Identify which cell holds the provided text, then report its (X, Y) central coordinate. 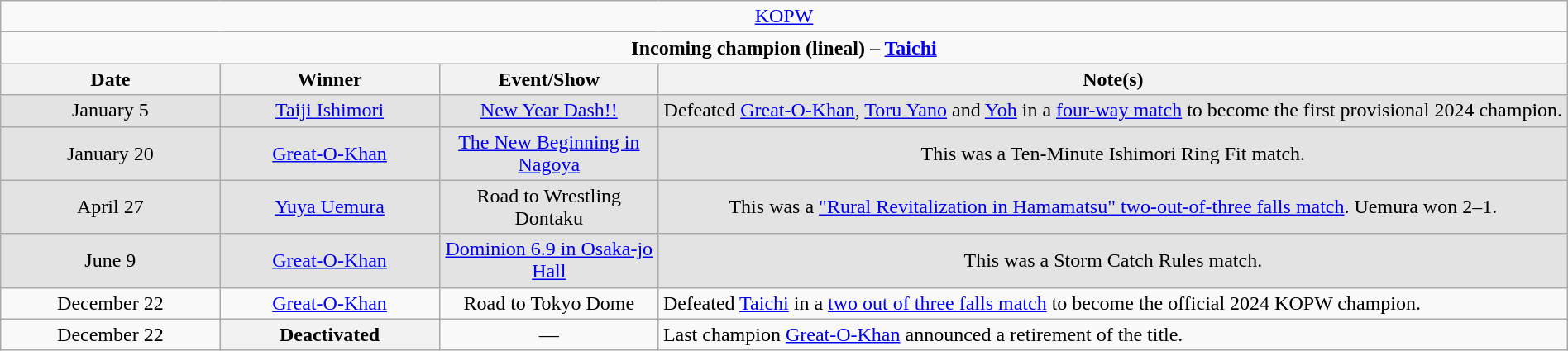
Last champion Great-O-Khan announced a retirement of the title. (1113, 334)
January 5 (111, 111)
Road to Tokyo Dome (549, 303)
April 27 (111, 206)
Yuya Uemura (329, 206)
Defeated Great-O-Khan, Toru Yano and Yoh in a four-way match to become the first provisional 2024 champion. (1113, 111)
This was a Storm Catch Rules match. (1113, 261)
Defeated Taichi in a two out of three falls match to become the official 2024 KOPW champion. (1113, 303)
This was a "Rural Revitalization in Hamamatsu" two-out-of-three falls match. Uemura won 2–1. (1113, 206)
Winner (329, 79)
— (549, 334)
Date (111, 79)
This was a Ten-Minute Ishimori Ring Fit match. (1113, 154)
Deactivated (329, 334)
KOPW (784, 17)
The New Beginning in Nagoya (549, 154)
January 20 (111, 154)
Incoming champion (lineal) – Taichi (784, 48)
Event/Show (549, 79)
June 9 (111, 261)
New Year Dash!! (549, 111)
Taiji Ishimori (329, 111)
Note(s) (1113, 79)
Road to Wrestling Dontaku (549, 206)
Dominion 6.9 in Osaka-jo Hall (549, 261)
